Provide the (X, Y) coordinate of the cell's center where the given text is located.  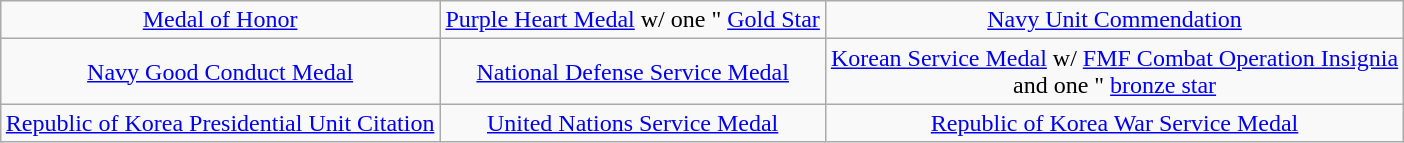
Purple Heart Medal w/ one " Gold Star (632, 20)
United Nations Service Medal (632, 123)
National Defense Service Medal (632, 72)
Navy Good Conduct Medal (220, 72)
Republic of Korea War Service Medal (1114, 123)
Republic of Korea Presidential Unit Citation (220, 123)
Korean Service Medal w/ FMF Combat Operation Insignia and one " bronze star (1114, 72)
Medal of Honor (220, 20)
Navy Unit Commendation (1114, 20)
